Detect which cell encompasses the target text, then output its [x, y] center coordinate. 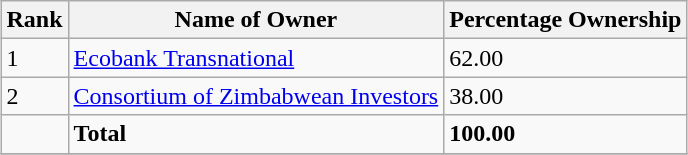
1 [34, 58]
Percentage Ownership [566, 20]
Total [256, 134]
Name of Owner [256, 20]
2 [34, 96]
100.00 [566, 134]
Consortium of Zimbabwean Investors [256, 96]
Rank [34, 20]
Ecobank Transnational [256, 58]
62.00 [566, 58]
38.00 [566, 96]
